Locate the cell with the specified text and output its [x, y] center coordinate. 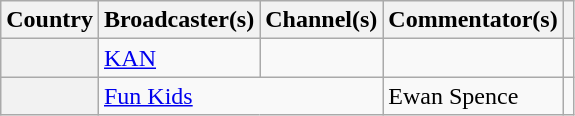
KAN [178, 58]
Fun Kids [240, 96]
Channel(s) [322, 20]
Broadcaster(s) [178, 20]
Commentator(s) [473, 20]
Country [50, 20]
Ewan Spence [473, 96]
